For the text-containing cell, return its midpoint in (x, y) coordinate format. 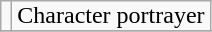
Character portrayer (111, 16)
